Pinpoint the cell where the given text exists, returning its (x, y) midpoint coordinate. 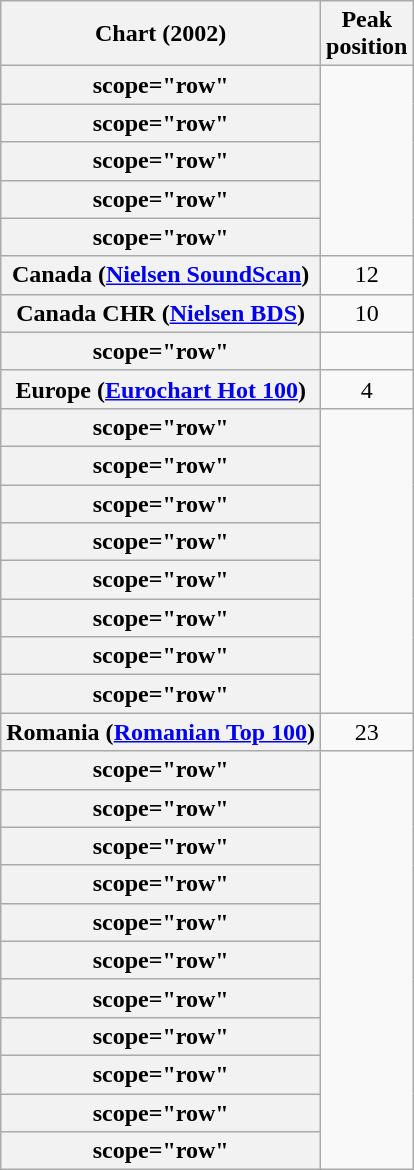
Europe (Eurochart Hot 100) (161, 389)
12 (367, 275)
23 (367, 732)
Romania (Romanian Top 100) (161, 732)
Chart (2002) (161, 34)
4 (367, 389)
Canada CHR (Nielsen BDS) (161, 313)
Canada (Nielsen SoundScan) (161, 275)
Peakposition (367, 34)
10 (367, 313)
